Determine the [x, y] coordinate at the center of the cell enclosing the given text.  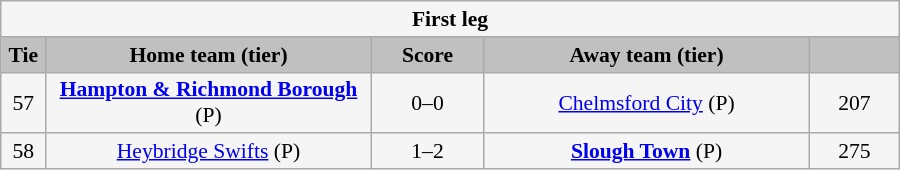
275 [854, 152]
Hampton & Richmond Borough (P) [209, 102]
207 [854, 102]
0–0 [427, 102]
58 [24, 152]
Slough Town (P) [647, 152]
57 [24, 102]
Away team (tier) [647, 55]
Home team (tier) [209, 55]
1–2 [427, 152]
Chelmsford City (P) [647, 102]
Score [427, 55]
First leg [450, 19]
Tie [24, 55]
Heybridge Swifts (P) [209, 152]
